Determine the (x, y) coordinate at the center of the cell enclosing the given text.  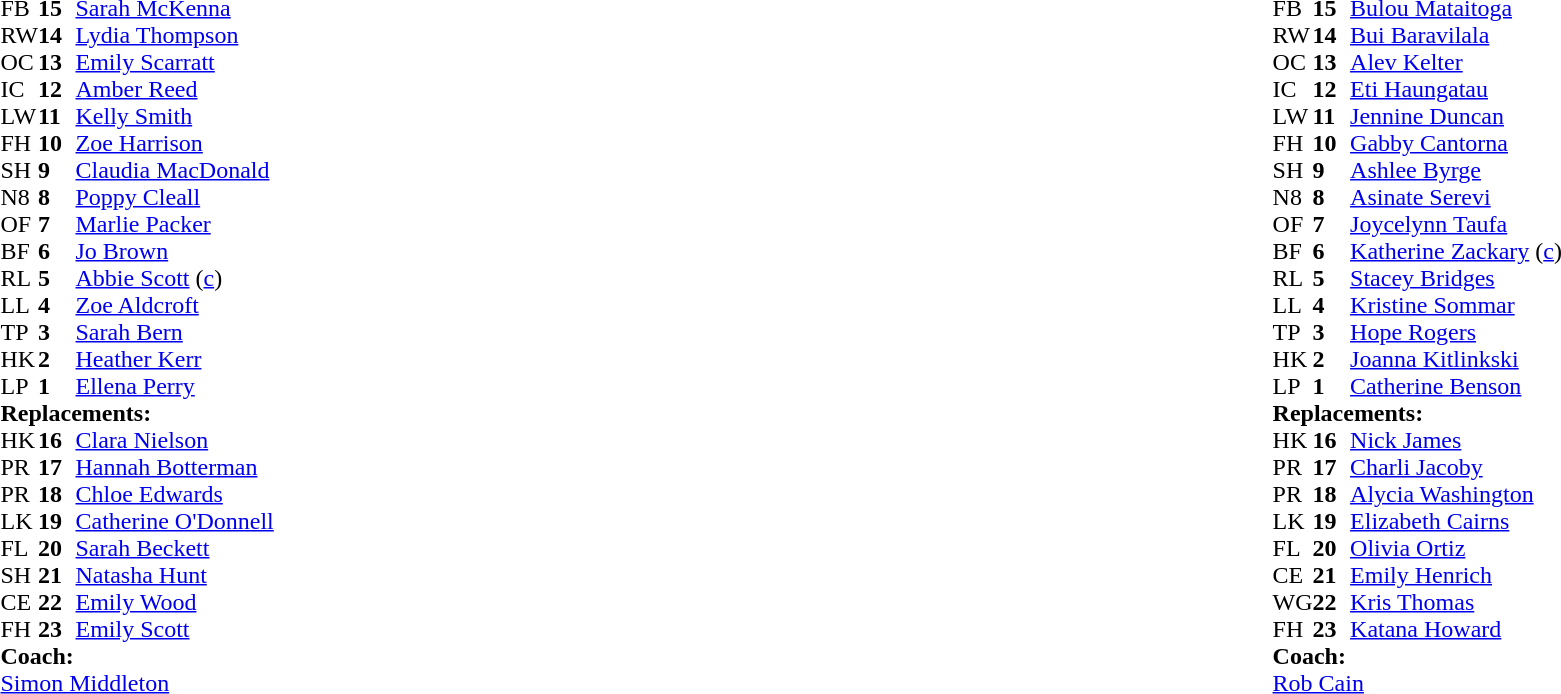
WG (1293, 602)
Ellena Perry (175, 386)
Chloe Edwards (175, 494)
Coach: (136, 656)
Emily Scarratt (175, 62)
Sarah Beckett (175, 548)
Poppy Cleall (175, 198)
Kelly Smith (175, 116)
Sarah Bern (175, 332)
Heather Kerr (175, 360)
Replacements: (136, 414)
Claudia MacDonald (175, 170)
Jo Brown (175, 252)
Catherine O'Donnell (175, 522)
Marlie Packer (175, 224)
Zoe Harrison (175, 144)
Lydia Thompson (175, 36)
Abbie Scott (c) (175, 278)
Clara Nielson (175, 440)
Emily Wood (175, 602)
Hannah Botterman (175, 468)
Amber Reed (175, 90)
Emily Scott (175, 630)
Zoe Aldcroft (175, 306)
Natasha Hunt (175, 576)
